Output the (x, y) coordinate of the center of the cell containing the given text.  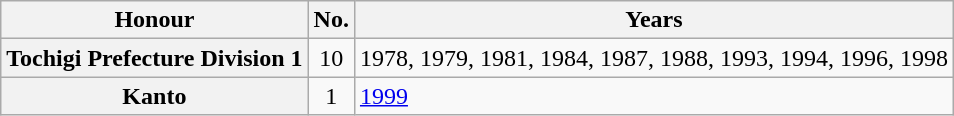
Kanto (154, 96)
Honour (154, 20)
1978, 1979, 1981, 1984, 1987, 1988, 1993, 1994, 1996, 1998 (654, 58)
10 (331, 58)
No. (331, 20)
Tochigi Prefecture Division 1 (154, 58)
1999 (654, 96)
1 (331, 96)
Years (654, 20)
